For the text-containing cell, return its midpoint in (x, y) coordinate format. 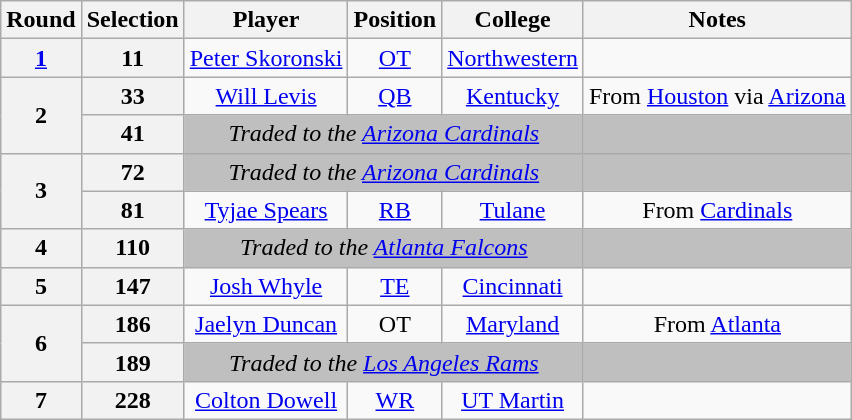
6 (41, 343)
4 (41, 248)
33 (132, 96)
RB (395, 210)
Player (266, 20)
Will Levis (266, 96)
Cincinnati (513, 286)
228 (132, 400)
Kentucky (513, 96)
UT Martin (513, 400)
5 (41, 286)
Peter Skoronski (266, 58)
Traded to the Los Angeles Rams (384, 362)
Maryland (513, 324)
Tyjae Spears (266, 210)
7 (41, 400)
3 (41, 191)
Colton Dowell (266, 400)
Position (395, 20)
Notes (717, 20)
1 (41, 58)
Josh Whyle (266, 286)
Selection (132, 20)
From Houston via Arizona (717, 96)
From Atlanta (717, 324)
72 (132, 172)
186 (132, 324)
189 (132, 362)
81 (132, 210)
QB (395, 96)
College (513, 20)
Traded to the Atlanta Falcons (384, 248)
41 (132, 134)
Northwestern (513, 58)
WR (395, 400)
2 (41, 115)
110 (132, 248)
Round (41, 20)
From Cardinals (717, 210)
Tulane (513, 210)
11 (132, 58)
147 (132, 286)
TE (395, 286)
Jaelyn Duncan (266, 324)
